Capture the cell that displays the provided text and extract its [x, y] central coordinate. 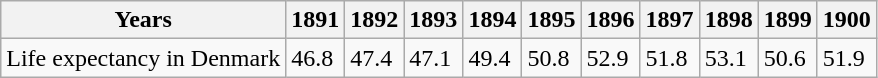
1900 [846, 20]
51.8 [670, 58]
1893 [434, 20]
1897 [670, 20]
50.6 [788, 58]
1894 [492, 20]
49.4 [492, 58]
1898 [728, 20]
51.9 [846, 58]
1891 [316, 20]
1896 [610, 20]
47.1 [434, 58]
46.8 [316, 58]
1899 [788, 20]
Life expectancy in Denmark [144, 58]
50.8 [552, 58]
1895 [552, 20]
53.1 [728, 58]
52.9 [610, 58]
Years [144, 20]
1892 [374, 20]
47.4 [374, 58]
